Scan for the cell matching the given text and deliver its (X, Y) coordinate at center. 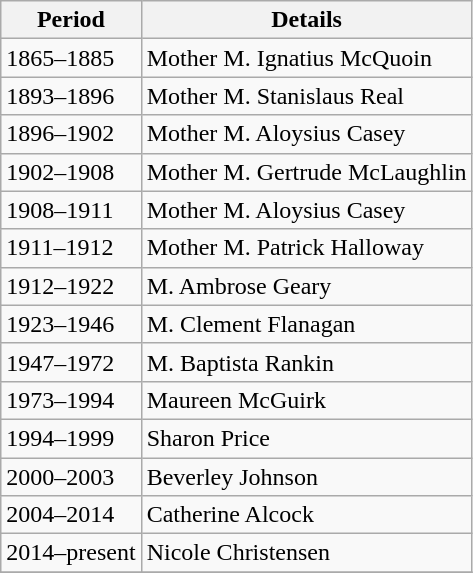
1994–1999 (71, 438)
Maureen McGuirk (306, 400)
1896–1902 (71, 134)
M. Ambrose Geary (306, 286)
Mother M. Gertrude McLaughlin (306, 172)
Beverley Johnson (306, 477)
M. Clement Flanagan (306, 324)
M. Baptista Rankin (306, 362)
Mother M. Stanislaus Real (306, 96)
1902–1908 (71, 172)
1908–1911 (71, 210)
Nicole Christensen (306, 553)
Sharon Price (306, 438)
Mother M. Ignatius McQuoin (306, 58)
Catherine Alcock (306, 515)
1923–1946 (71, 324)
1973–1994 (71, 400)
Mother M. Patrick Halloway (306, 248)
Details (306, 20)
2014–present (71, 553)
1893–1896 (71, 96)
1947–1972 (71, 362)
2004–2014 (71, 515)
Period (71, 20)
1911–1912 (71, 248)
2000–2003 (71, 477)
1912–1922 (71, 286)
1865–1885 (71, 58)
